Find where the given text appears and provide that cell's center as (x, y) coordinate. 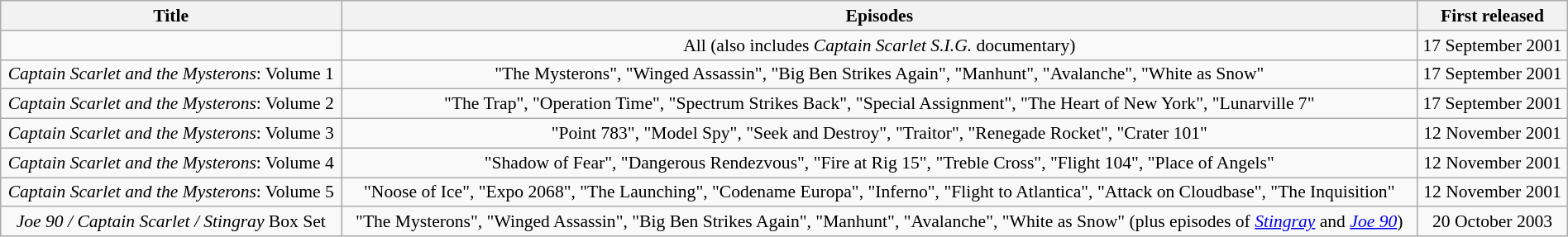
First released (1492, 16)
"Shadow of Fear", "Dangerous Rendezvous", "Fire at Rig 15", "Treble Cross", "Flight 104", "Place of Angels" (880, 163)
Captain Scarlet and the Mysterons: Volume 1 (171, 74)
All (also includes Captain Scarlet S.I.G. documentary) (880, 45)
Captain Scarlet and the Mysterons: Volume 5 (171, 192)
Joe 90 / Captain Scarlet / Stingray Box Set (171, 222)
Episodes (880, 16)
"The Mysterons", "Winged Assassin", "Big Ben Strikes Again", "Manhunt", "Avalanche", "White as Snow" (plus episodes of Stingray and Joe 90) (880, 222)
"Point 783", "Model Spy", "Seek and Destroy", "Traitor", "Renegade Rocket", "Crater 101" (880, 134)
Captain Scarlet and the Mysterons: Volume 4 (171, 163)
"The Trap", "Operation Time", "Spectrum Strikes Back", "Special Assignment", "The Heart of New York", "Lunarville 7" (880, 104)
20 October 2003 (1492, 222)
Captain Scarlet and the Mysterons: Volume 3 (171, 134)
"The Mysterons", "Winged Assassin", "Big Ben Strikes Again", "Manhunt", "Avalanche", "White as Snow" (880, 74)
"Noose of Ice", "Expo 2068", "The Launching", "Codename Europa", "Inferno", "Flight to Atlantica", "Attack on Cloudbase", "The Inquisition" (880, 192)
Title (171, 16)
Captain Scarlet and the Mysterons: Volume 2 (171, 104)
